Capture the cell that displays the provided text and extract its [x, y] central coordinate. 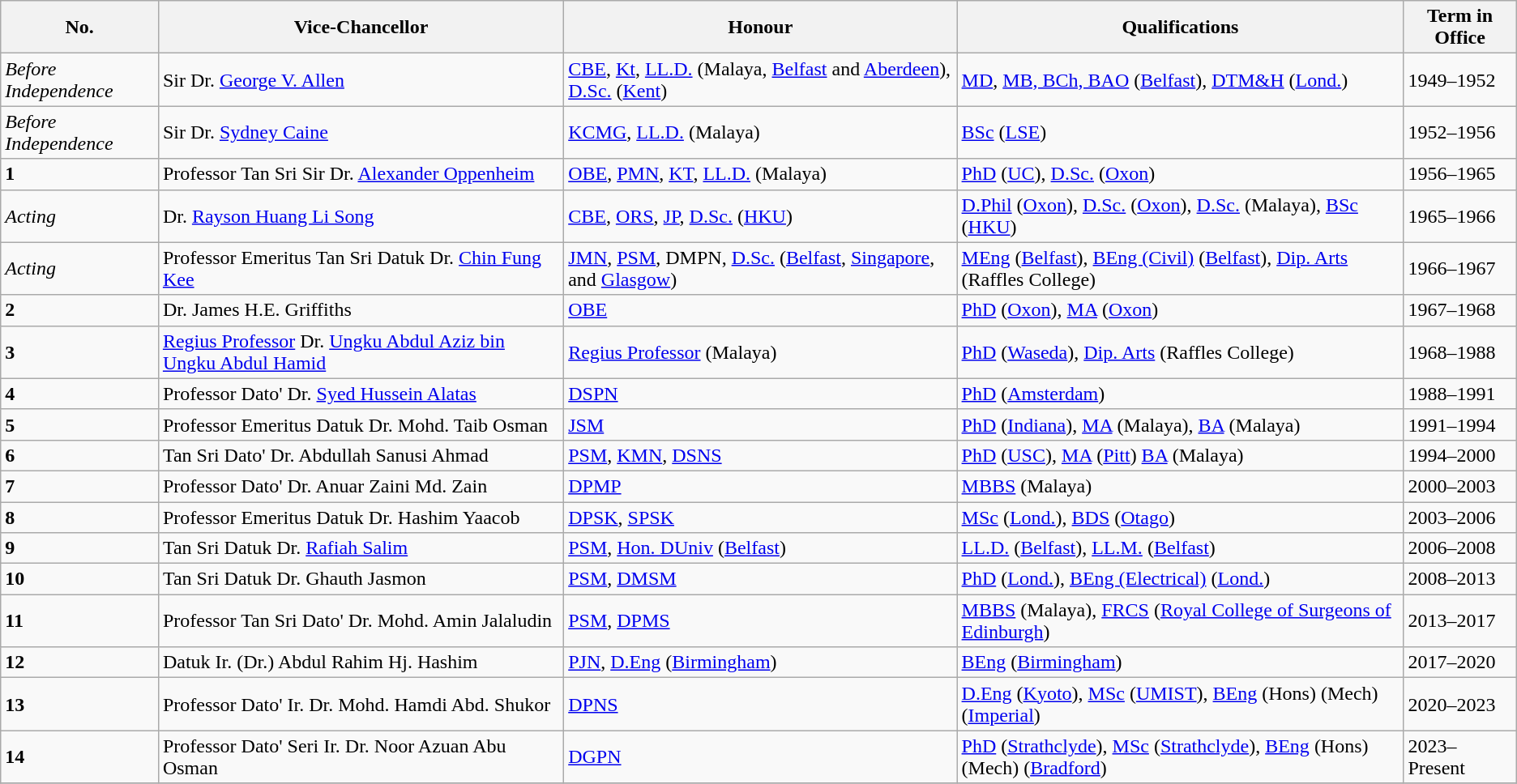
PhD (Oxon), MA (Oxon) [1180, 310]
2006–2008 [1460, 548]
14 [79, 756]
OBE [760, 310]
Qualifications [1180, 28]
MEng (Belfast), BEng (Civil) (Belfast), Dip. Arts (Raffles College) [1180, 269]
PSM, Hon. DUniv (Belfast) [760, 548]
MSc (Lond.), BDS (Otago) [1180, 518]
MD, MB, BCh, BAO (Belfast), DTM&H (Lond.) [1180, 79]
2008–2013 [1460, 579]
2020–2023 [1460, 705]
PhD (Waseda), Dip. Arts (Raffles College) [1180, 352]
OBE, PMN, KT, LL.D. (Malaya) [760, 174]
D.Phil (Oxon), D.Sc. (Oxon), D.Sc. (Malaya), BSc (HKU) [1180, 215]
11 [79, 620]
Tan Sri Datuk Dr. Ghauth Jasmon [361, 579]
PSM, KMN, DSNS [760, 455]
PSM, DPMS [760, 620]
10 [79, 579]
Professor Tan Sri Sir Dr. Alexander Oppenheim [361, 174]
KCMG, LL.D. (Malaya) [760, 133]
9 [79, 548]
Professor Emeritus Datuk Dr. Hashim Yaacob [361, 518]
1965–1966 [1460, 215]
PhD (Lond.), BEng (Electrical) (Lond.) [1180, 579]
Sir Dr. Sydney Caine [361, 133]
Professor Emeritus Datuk Dr. Mohd. Taib Osman [361, 424]
Professor Tan Sri Dato' Dr. Mohd. Amin Jalaludin [361, 620]
6 [79, 455]
No. [79, 28]
1968–1988 [1460, 352]
D.Eng (Kyoto), MSc (UMIST), BEng (Hons) (Mech) (Imperial) [1180, 705]
13 [79, 705]
DPMP [760, 486]
4 [79, 394]
Professor Dato' Dr. Anuar Zaini Md. Zain [361, 486]
1949–1952 [1460, 79]
3 [79, 352]
Tan Sri Dato' Dr. Abdullah Sanusi Ahmad [361, 455]
1 [79, 174]
Dr. James H.E. Griffiths [361, 310]
2 [79, 310]
PSM, DMSM [760, 579]
PhD (Amsterdam) [1180, 394]
Sir Dr. George V. Allen [361, 79]
Datuk Ir. (Dr.) Abdul Rahim Hj. Hashim [361, 663]
PhD (Strathclyde), MSc (Strathclyde), BEng (Hons) (Mech) (Bradford) [1180, 756]
Professor Dato' Ir. Dr. Mohd. Hamdi Abd. Shukor [361, 705]
7 [79, 486]
PJN, D.Eng (Birmingham) [760, 663]
2017–2020 [1460, 663]
MBBS (Malaya) [1180, 486]
1991–1994 [1460, 424]
2003–2006 [1460, 518]
1988–1991 [1460, 394]
PhD (USC), MA (Pitt) BA (Malaya) [1180, 455]
Professor Dato' Dr. Syed Hussein Alatas [361, 394]
JSM [760, 424]
Professor Emeritus Tan Sri Datuk Dr. Chin Fung Kee [361, 269]
DSPN [760, 394]
DPSK, SPSK [760, 518]
BSc (LSE) [1180, 133]
Dr. Rayson Huang Li Song [361, 215]
Term in Office [1460, 28]
LL.D. (Belfast), LL.M. (Belfast) [1180, 548]
Vice-Chancellor [361, 28]
8 [79, 518]
2023–Present [1460, 756]
1952–1956 [1460, 133]
PhD (Indiana), MA (Malaya), BA (Malaya) [1180, 424]
5 [79, 424]
CBE, ORS, JP, D.Sc. (HKU) [760, 215]
1956–1965 [1460, 174]
CBE, Kt, LL.D. (Malaya, Belfast and Aberdeen), D.Sc. (Kent) [760, 79]
1966–1967 [1460, 269]
BEng (Birmingham) [1180, 663]
PhD (UC), D.Sc. (Oxon) [1180, 174]
MBBS (Malaya), FRCS (Royal College of Surgeons of Edinburgh) [1180, 620]
2013–2017 [1460, 620]
JMN, PSM, DMPN, D.Sc. (Belfast, Singapore, and Glasgow) [760, 269]
12 [79, 663]
Regius Professor (Malaya) [760, 352]
Professor Dato' Seri Ir. Dr. Noor Azuan Abu Osman [361, 756]
DGPN [760, 756]
Tan Sri Datuk Dr. Rafiah Salim [361, 548]
2000–2003 [1460, 486]
1967–1968 [1460, 310]
DPNS [760, 705]
Regius Professor Dr. Ungku Abdul Aziz bin Ungku Abdul Hamid [361, 352]
1994–2000 [1460, 455]
Honour [760, 28]
